Scan for the cell matching the given text and deliver its [x, y] coordinate at center. 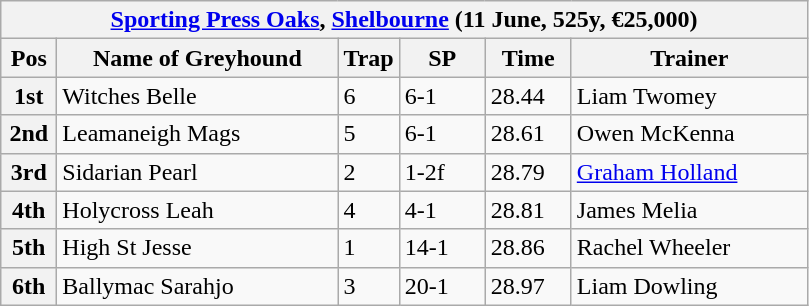
28.61 [528, 134]
28.81 [528, 210]
Name of Greyhound [198, 58]
14-1 [442, 248]
3 [368, 286]
Liam Dowling [689, 286]
Pos [29, 58]
High St Jesse [198, 248]
Liam Twomey [689, 96]
2 [368, 172]
4-1 [442, 210]
Ballymac Sarahjo [198, 286]
5th [29, 248]
Trainer [689, 58]
6th [29, 286]
Owen McKenna [689, 134]
1 [368, 248]
3rd [29, 172]
4th [29, 210]
5 [368, 134]
Time [528, 58]
Rachel Wheeler [689, 248]
1st [29, 96]
28.86 [528, 248]
28.97 [528, 286]
20-1 [442, 286]
28.44 [528, 96]
Sidarian Pearl [198, 172]
2nd [29, 134]
4 [368, 210]
6 [368, 96]
James Melia [689, 210]
Witches Belle [198, 96]
28.79 [528, 172]
1-2f [442, 172]
Leamaneigh Mags [198, 134]
Trap [368, 58]
Graham Holland [689, 172]
SP [442, 58]
Holycross Leah [198, 210]
Sporting Press Oaks, Shelbourne (11 June, 525y, €25,000) [404, 20]
